Capture the cell that displays the provided text and extract its [x, y] central coordinate. 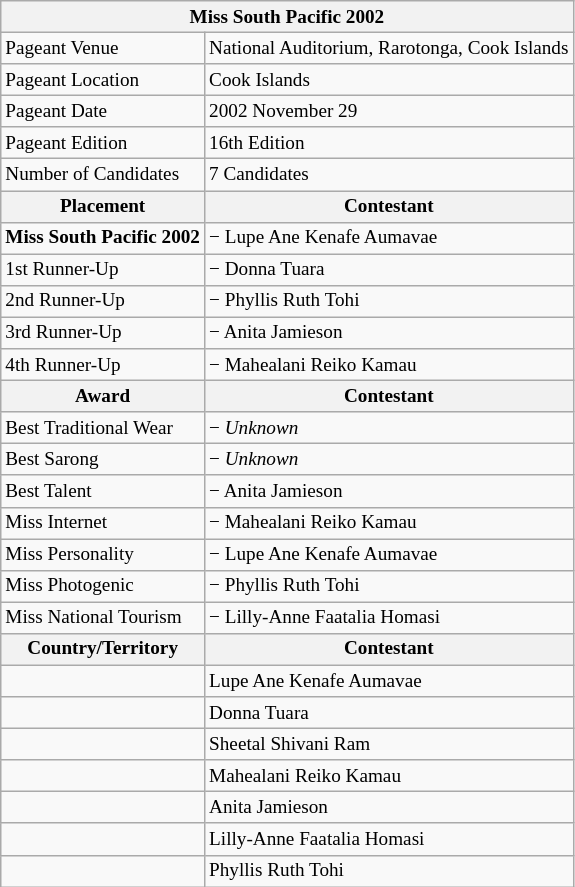
Mahealani Reiko Kamau [389, 776]
2002 November 29 [389, 111]
Miss National Tourism [103, 618]
− Donna Tuara [389, 270]
Miss Photogenic [103, 586]
Pageant Date [103, 111]
Country/Territory [103, 649]
Placement [103, 206]
Lupe Ane Kenafe Aumavae [389, 681]
Lilly-Anne Faatalia Homasi [389, 839]
Phyllis Ruth Tohi [389, 871]
Pageant Venue [103, 48]
Best Talent [103, 491]
7 Candidates [389, 175]
2nd Runner-Up [103, 301]
Miss Personality [103, 554]
Cook Islands [389, 80]
Anita Jamieson [389, 808]
Pageant Edition [103, 143]
1st Runner-Up [103, 270]
− Lilly-Anne Faatalia Homasi [389, 618]
16th Edition [389, 143]
Donna Tuara [389, 713]
Award [103, 396]
Best Sarong [103, 460]
National Auditorium, Rarotonga, Cook Islands [389, 48]
3rd Runner-Up [103, 333]
Sheetal Shivani Ram [389, 744]
Number of Candidates [103, 175]
Best Traditional Wear [103, 428]
Pageant Location [103, 80]
4th Runner-Up [103, 365]
Miss Internet [103, 523]
